From the cell containing the given text, extract its center point as [X, Y] coordinate. 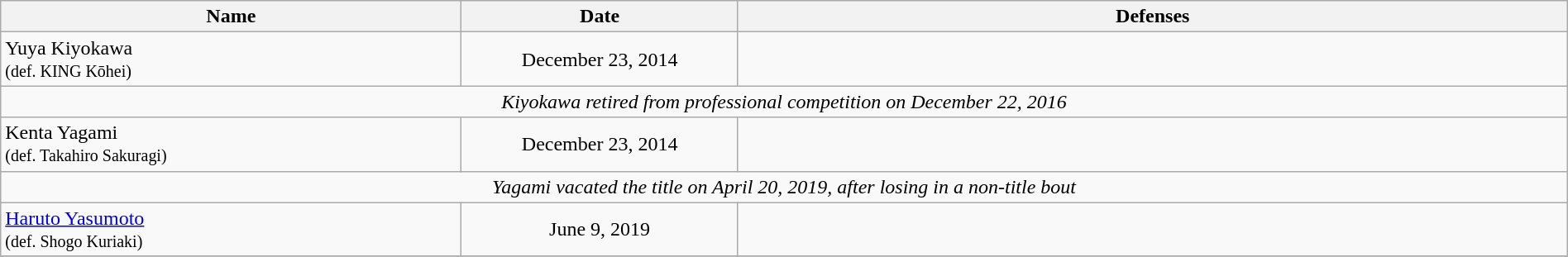
Defenses [1153, 17]
Yuya Kiyokawa (def. KING Kōhei) [232, 59]
Name [232, 17]
Date [600, 17]
June 9, 2019 [600, 230]
Kenta Yagami (def. Takahiro Sakuragi) [232, 144]
Haruto Yasumoto (def. Shogo Kuriaki) [232, 230]
Kiyokawa retired from professional competition on December 22, 2016 [784, 102]
Yagami vacated the title on April 20, 2019, after losing in a non-title bout [784, 187]
